Capture the cell that displays the provided text and extract its [X, Y] central coordinate. 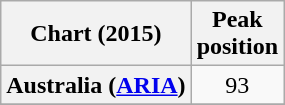
Peak position [237, 34]
93 [237, 85]
Australia (ARIA) [96, 85]
Chart (2015) [96, 34]
